For the text-containing cell, return its midpoint in (X, Y) coordinate format. 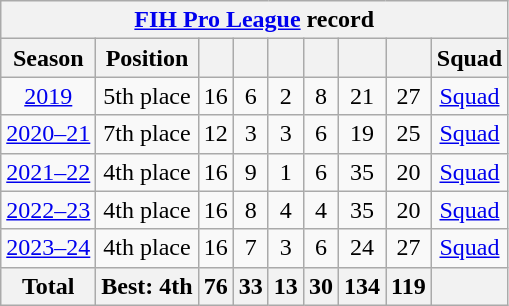
19 (362, 134)
5th place (147, 96)
33 (250, 286)
Total (48, 286)
2021–22 (48, 172)
76 (216, 286)
Season (48, 58)
119 (409, 286)
Position (147, 58)
7th place (147, 134)
2022–23 (48, 210)
24 (362, 248)
21 (362, 96)
13 (286, 286)
2023–24 (48, 248)
2019 (48, 96)
30 (320, 286)
134 (362, 286)
12 (216, 134)
Best: 4th (147, 286)
FIH Pro League record (254, 20)
9 (250, 172)
25 (409, 134)
2 (286, 96)
2020–21 (48, 134)
7 (250, 248)
1 (286, 172)
